Scan for the cell matching the given text and deliver its (X, Y) coordinate at center. 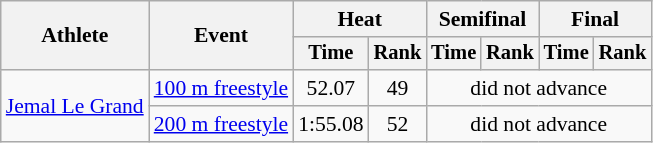
Semifinal (482, 19)
200 m freestyle (221, 124)
52.07 (330, 88)
49 (398, 88)
Event (221, 36)
Final (595, 19)
100 m freestyle (221, 88)
52 (398, 124)
1:55.08 (330, 124)
Jemal Le Grand (75, 106)
Heat (360, 19)
Athlete (75, 36)
